Provide the [x, y] coordinate of the cell's center where the given text is located.  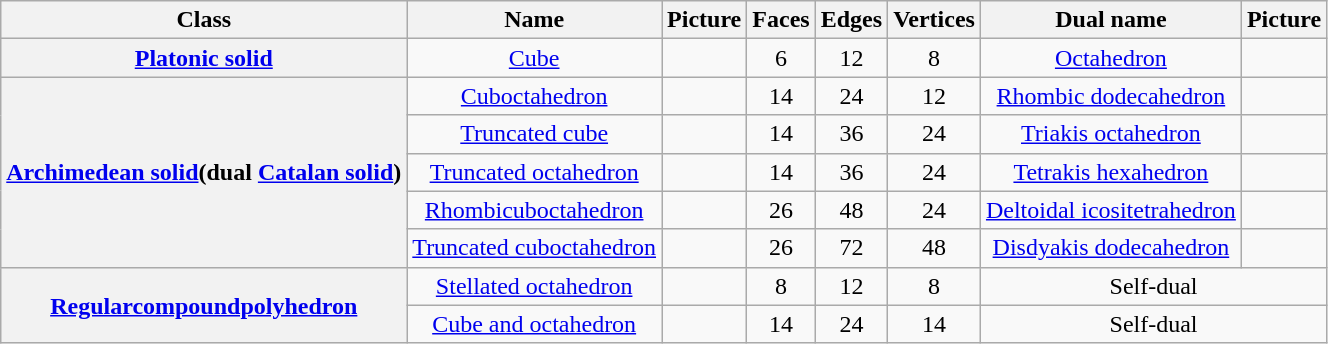
Triakis octahedron [1110, 134]
Vertices [934, 20]
Dual name [1110, 20]
Octahedron [1110, 58]
Truncated octahedron [534, 172]
Edges [851, 20]
Disdyakis dodecahedron [1110, 248]
Cube [534, 58]
Cuboctahedron [534, 96]
6 [781, 58]
Cube and octahedron [534, 324]
Rhombic dodecahedron [1110, 96]
Rhombicuboctahedron [534, 210]
Truncated cuboctahedron [534, 248]
Tetrakis hexahedron [1110, 172]
Name [534, 20]
Archimedean solid(dual Catalan solid) [204, 172]
72 [851, 248]
Faces [781, 20]
Truncated cube [534, 134]
Regularcompoundpolyhedron [204, 305]
Stellated octahedron [534, 286]
Platonic solid [204, 58]
Class [204, 20]
Deltoidal icositetrahedron [1110, 210]
